Identify which cell holds the provided text, then report its (X, Y) central coordinate. 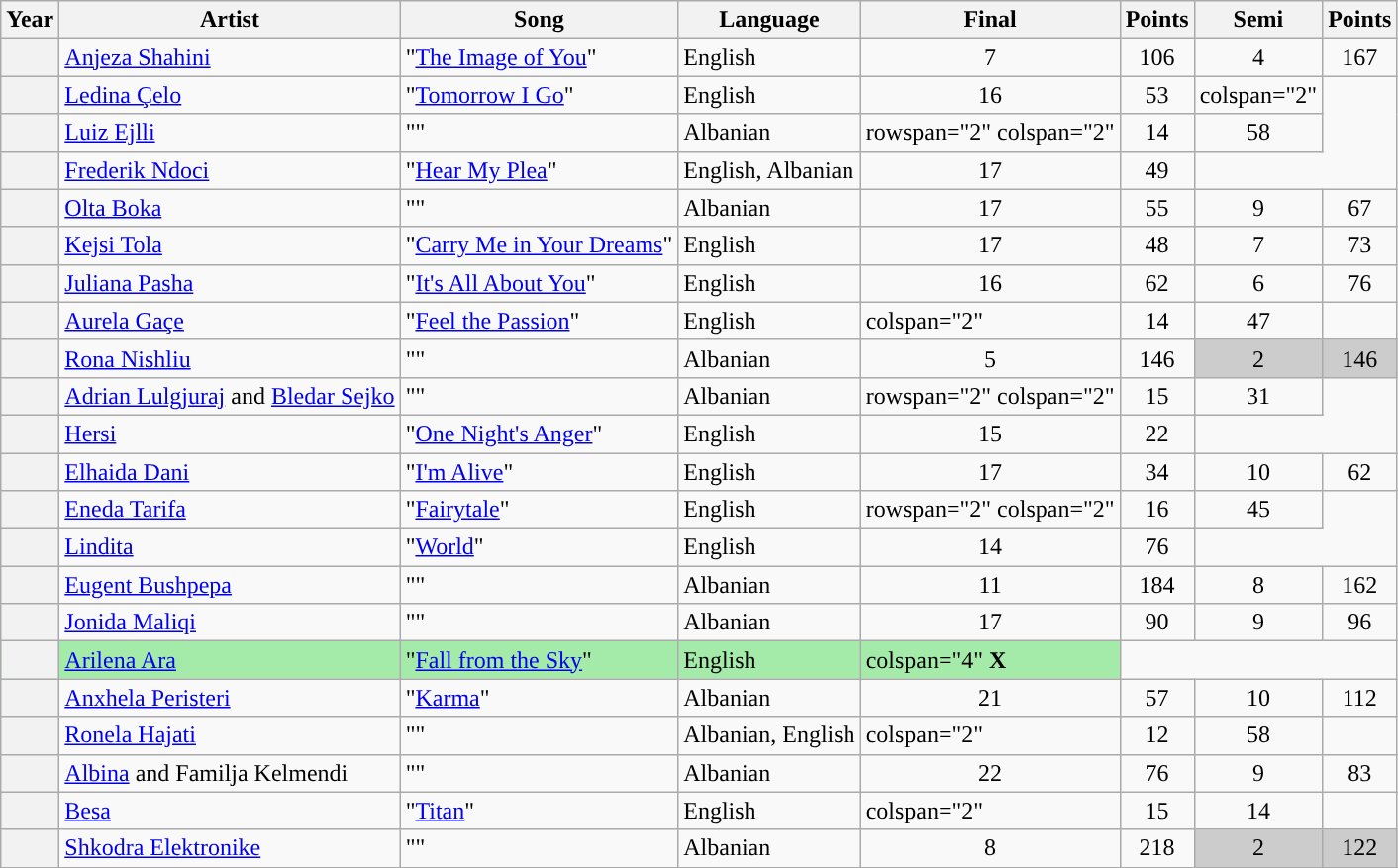
"I'm Alive" (539, 472)
21 (990, 698)
167 (1360, 57)
Arilena Ara (230, 660)
Semi (1258, 20)
Eneda Tarifa (230, 510)
Aurela Gaçe (230, 321)
12 (1156, 735)
Hersi (230, 434)
11 (990, 585)
Anxhela Peristeri (230, 698)
48 (1156, 245)
218 (1156, 848)
Olta Boka (230, 208)
Frederik Ndoci (230, 170)
Luiz Ejlli (230, 133)
90 (1156, 623)
4 (1258, 57)
Anjeza Shahini (230, 57)
106 (1156, 57)
"Fall from the Sky" (539, 660)
Song (539, 20)
Kejsi Tola (230, 245)
Language (769, 20)
Rona Nishliu (230, 358)
162 (1360, 585)
6 (1258, 283)
122 (1360, 848)
Elhaida Dani (230, 472)
184 (1156, 585)
Albanian, English (769, 735)
53 (1156, 95)
"World" (539, 547)
"The Image of You" (539, 57)
Artist (230, 20)
5 (990, 358)
96 (1360, 623)
"Hear My Plea" (539, 170)
Final (990, 20)
Albina and Familja Kelmendi (230, 773)
"Fairytale" (539, 510)
"Feel the Passion" (539, 321)
57 (1156, 698)
Ronela Hajati (230, 735)
83 (1360, 773)
colspan="4" X (990, 660)
112 (1360, 698)
English, Albanian (769, 170)
34 (1156, 472)
Jonida Maliqi (230, 623)
Adrian Lulgjuraj and Bledar Sejko (230, 396)
"It's All About You" (539, 283)
73 (1360, 245)
"Tomorrow I Go" (539, 95)
67 (1360, 208)
45 (1258, 510)
"Titan" (539, 811)
"Karma" (539, 698)
47 (1258, 321)
"One Night's Anger" (539, 434)
Lindita (230, 547)
Juliana Pasha (230, 283)
Eugent Bushpepa (230, 585)
Shkodra Elektronike (230, 848)
49 (1156, 170)
55 (1156, 208)
Ledina Çelo (230, 95)
31 (1258, 396)
Besa (230, 811)
"Carry Me in Your Dreams" (539, 245)
Year (30, 20)
